Provide the (x, y) coordinate of the cell's center where the given text is located.  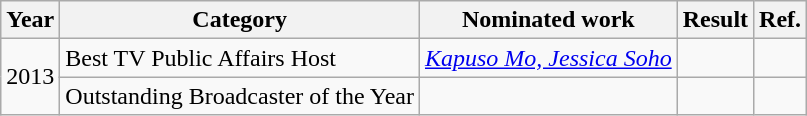
Best TV Public Affairs Host (240, 58)
Result (715, 20)
Year (30, 20)
Ref. (780, 20)
2013 (30, 77)
Category (240, 20)
Kapuso Mo, Jessica Soho (548, 58)
Nominated work (548, 20)
Outstanding Broadcaster of the Year (240, 96)
